Find where the given text appears and provide that cell's center as [X, Y] coordinate. 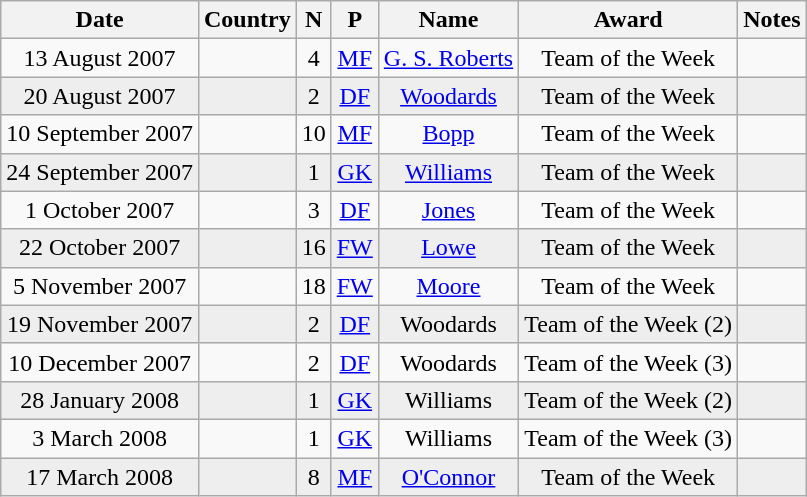
1 October 2007 [100, 210]
17 March 2008 [100, 477]
18 [314, 286]
10 [314, 134]
Name [448, 20]
N [314, 20]
19 November 2007 [100, 324]
10 December 2007 [100, 362]
24 September 2007 [100, 172]
28 January 2008 [100, 400]
Country [247, 20]
Moore [448, 286]
22 October 2007 [100, 248]
P [354, 20]
Jones [448, 210]
Bopp [448, 134]
13 August 2007 [100, 58]
Notes [772, 20]
O'Connor [448, 477]
3 March 2008 [100, 438]
20 August 2007 [100, 96]
10 September 2007 [100, 134]
5 November 2007 [100, 286]
Award [628, 20]
Date [100, 20]
G. S. Roberts [448, 58]
4 [314, 58]
16 [314, 248]
3 [314, 210]
Lowe [448, 248]
8 [314, 477]
